Find where the given text appears and provide that cell's center as (x, y) coordinate. 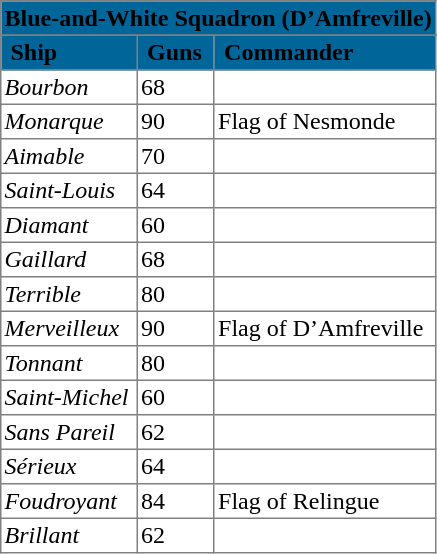
Sans Pareil (70, 432)
Bourbon (70, 87)
Commander (324, 52)
Brillant (70, 535)
Flag of Nesmonde (324, 121)
Saint-Michel (70, 397)
Gaillard (70, 259)
Merveilleux (70, 328)
Saint-Louis (70, 190)
Tonnant (70, 363)
Foudroyant (70, 501)
Sérieux (70, 466)
Terrible (70, 294)
Flag of D’Amfreville (324, 328)
Blue-and-White Squadron (D’Amfreville) (218, 18)
Monarque (70, 121)
84 (176, 501)
Diamant (70, 225)
Aimable (70, 156)
Guns (176, 52)
Ship (70, 52)
Flag of Relingue (324, 501)
70 (176, 156)
